Extract the [X, Y] coordinate from the center of the cell holding the provided text.  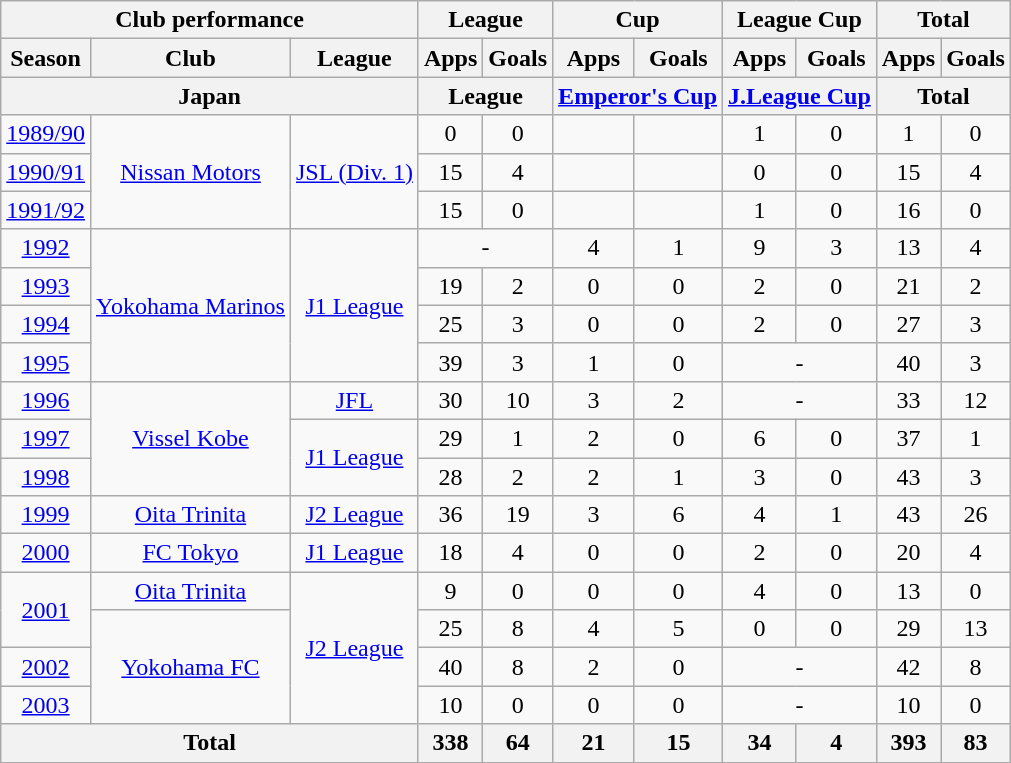
1992 [46, 248]
1995 [46, 362]
1991/92 [46, 210]
Nissan Motors [190, 172]
42 [908, 667]
FC Tokyo [190, 553]
338 [450, 743]
1997 [46, 438]
26 [976, 515]
2003 [46, 705]
JSL (Div. 1) [354, 172]
393 [908, 743]
League Cup [800, 20]
Yokohama Marinos [190, 305]
JFL [354, 400]
2000 [46, 553]
34 [760, 743]
2001 [46, 610]
J.League Cup [800, 96]
27 [908, 324]
1999 [46, 515]
20 [908, 553]
1993 [46, 286]
Vissel Kobe [190, 438]
37 [908, 438]
1996 [46, 400]
12 [976, 400]
28 [450, 477]
Yokohama FC [190, 667]
83 [976, 743]
39 [450, 362]
2002 [46, 667]
36 [450, 515]
1990/91 [46, 172]
16 [908, 210]
Season [46, 58]
1994 [46, 324]
Club performance [210, 20]
Emperor's Cup [638, 96]
Cup [638, 20]
1998 [46, 477]
5 [678, 629]
Club [190, 58]
18 [450, 553]
64 [518, 743]
33 [908, 400]
1989/90 [46, 134]
30 [450, 400]
Japan [210, 96]
